Locate the cell with the specified text and output its (X, Y) center coordinate. 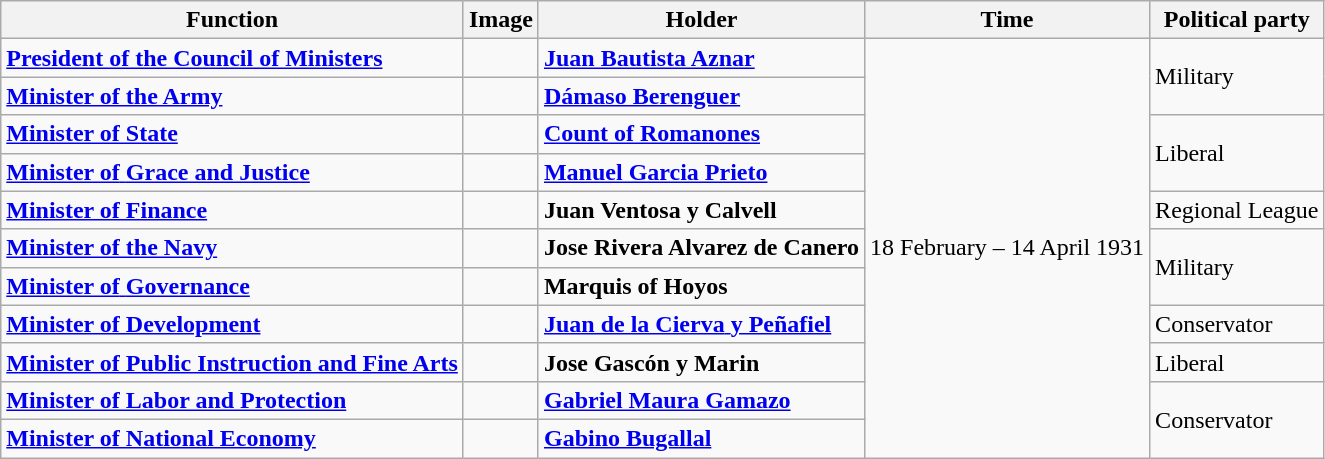
President of the Council of Ministers (232, 58)
Gabino Bugallal (701, 438)
Holder (701, 20)
Minister of Labor and Protection (232, 400)
Jose Rivera Alvarez de Canero (701, 248)
Time (1008, 20)
Minister of the Navy (232, 248)
Minister of Development (232, 324)
Minister of Grace and Justice (232, 172)
Juan Ventosa y Calvell (701, 210)
Minister of Public Instruction and Fine Arts (232, 362)
Minister of National Economy (232, 438)
Juan Bautista Aznar (701, 58)
Jose Gascón y Marin (701, 362)
Gabriel Maura Gamazo (701, 400)
Juan de la Cierva y Peñafiel (701, 324)
Minister of Finance (232, 210)
Function (232, 20)
Manuel Garcia Prieto (701, 172)
Marquis of Hoyos (701, 286)
Regional League (1237, 210)
Minister of State (232, 134)
Political party (1237, 20)
Image (500, 20)
Minister of the Army (232, 96)
18 February – 14 April 1931 (1008, 248)
Minister of Governance (232, 286)
Count of Romanones (701, 134)
Dámaso Berenguer (701, 96)
